Return (x, y) of the center of cell containing provided text 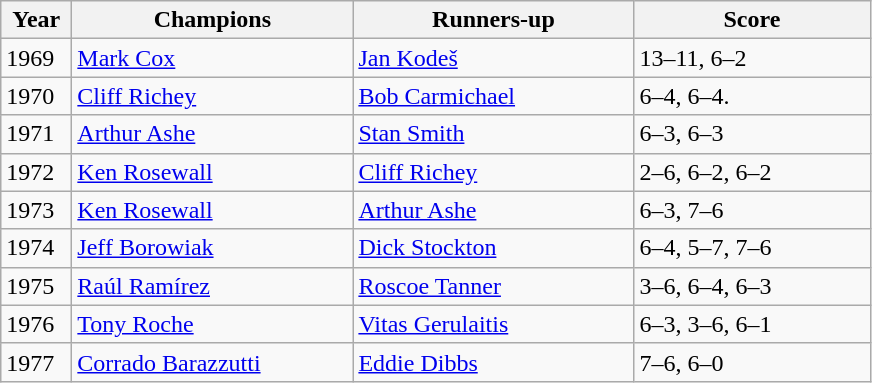
Eddie Dibbs (494, 362)
Mark Cox (212, 58)
Champions (212, 20)
1970 (36, 96)
1974 (36, 248)
1975 (36, 286)
1969 (36, 58)
6–3, 3–6, 6–1 (752, 324)
6–4, 5–7, 7–6 (752, 248)
2–6, 6–2, 6–2 (752, 172)
Dick Stockton (494, 248)
Bob Carmichael (494, 96)
6–4, 6–4. (752, 96)
1973 (36, 210)
Tony Roche (212, 324)
Corrado Barazzutti (212, 362)
Stan Smith (494, 134)
1971 (36, 134)
6–3, 6–3 (752, 134)
Year (36, 20)
3–6, 6–4, 6–3 (752, 286)
Raúl Ramírez (212, 286)
Score (752, 20)
7–6, 6–0 (752, 362)
Jeff Borowiak (212, 248)
1976 (36, 324)
Roscoe Tanner (494, 286)
13–11, 6–2 (752, 58)
Runners-up (494, 20)
Jan Kodeš (494, 58)
Vitas Gerulaitis (494, 324)
6–3, 7–6 (752, 210)
1977 (36, 362)
1972 (36, 172)
